Search for the cell housing the specified text and yield its [X, Y] center coordinate. 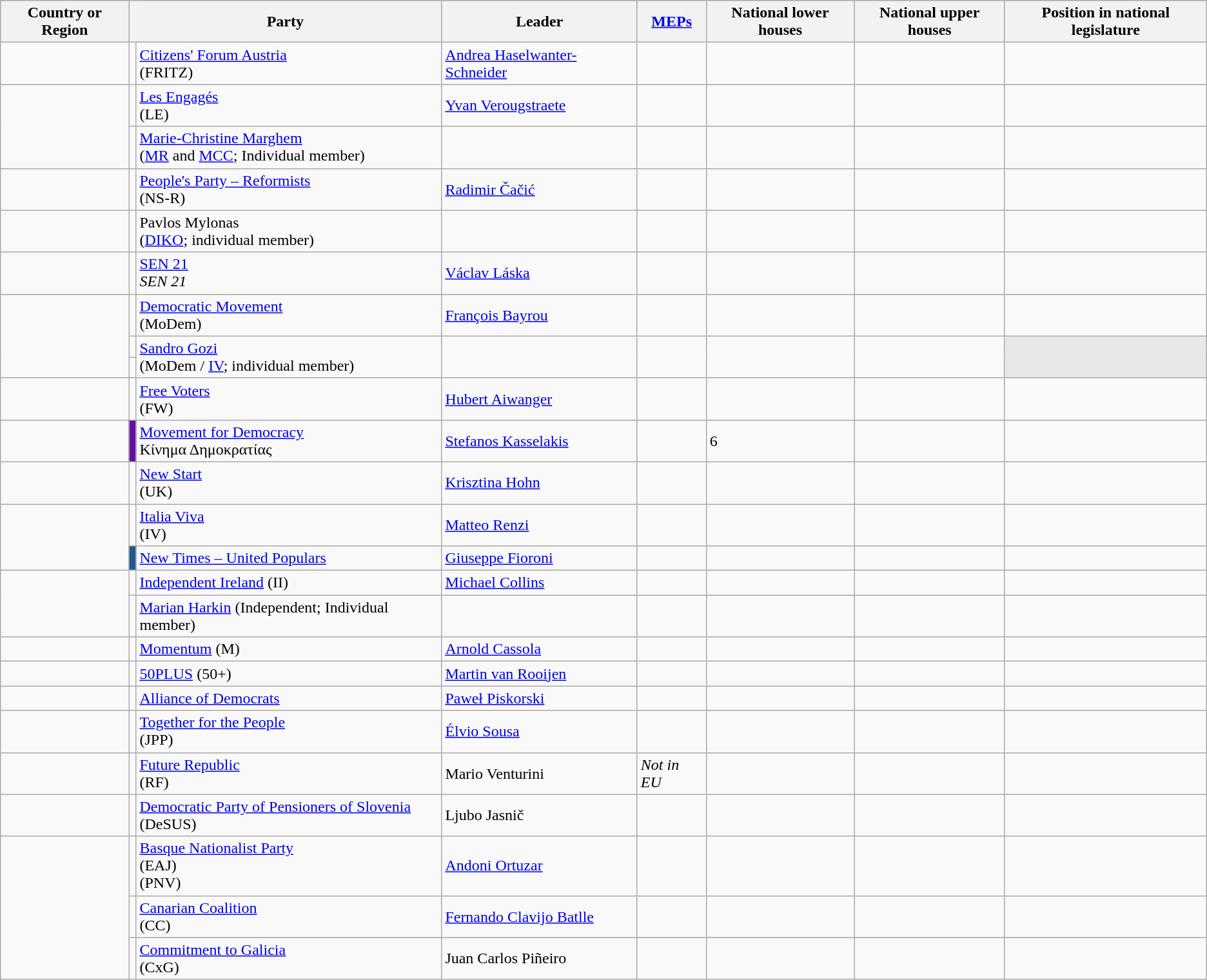
Yvan Verougstraete [539, 106]
Country or Region [64, 22]
Democratic Party of Pensioners of Slovenia (DeSUS) [289, 815]
Party [285, 22]
François Bayrou [539, 315]
Italia Viva (IV) [289, 525]
Together for the People (JPP) [289, 731]
Leader [539, 22]
Élvio Sousa [539, 731]
National lower houses [780, 22]
Pavlos Mylonas(DIKO; individual member) [289, 231]
Paweł Piskorski [539, 698]
6 [780, 441]
People's Party – Reformists (NS-R) [289, 190]
Democratic Movement (MoDem) [289, 315]
Stefanos Kasselakis [539, 441]
Václav Láska [539, 273]
Citizens' Forum Austria (FRITZ) [289, 63]
New Start (UK) [289, 482]
Les Engagés (LE) [289, 106]
Position in national legislature [1105, 22]
Independent Ireland (II) [289, 583]
Radimir Čačić [539, 190]
Giuseppe Fioroni [539, 558]
Ljubo Jasnič [539, 815]
Hubert Aiwanger [539, 398]
Marie-Christine Marghem(MR and MCC; Individual member) [289, 147]
Krisztina Hohn [539, 482]
Alliance of Democrats [289, 698]
Future Republic (RF) [289, 774]
Canarian Coalition (CC) [289, 917]
Mario Venturini [539, 774]
Commitment to Galicia (CxG) [289, 958]
Free Voters (FW) [289, 398]
National upper houses [930, 22]
SEN 21SEN 21 [289, 273]
Martin van Rooijen [539, 674]
Not in EU [672, 774]
Marian Harkin (Independent; Individual member) [289, 616]
50PLUS (50+) [289, 674]
Sandro Gozi(MoDem / IV; individual member) [289, 357]
Matteo Renzi [539, 525]
Andoni Ortuzar [539, 866]
Momentum (M) [289, 649]
Movement for DemocracyΚίνημα Δημοκρατίας [289, 441]
MEPs [672, 22]
Michael Collins [539, 583]
Arnold Cassola [539, 649]
Basque Nationalist Party (EAJ) (PNV) [289, 866]
Juan Carlos Piñeiro [539, 958]
New Times – United Populars [289, 558]
Fernando Clavijo Batlle [539, 917]
Andrea Haselwanter-Schneider [539, 63]
